Output the (X, Y) coordinate of the center of the cell containing the given text.  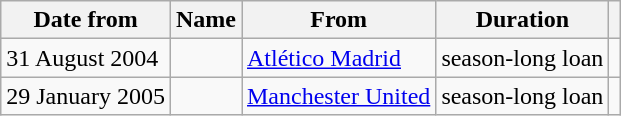
31 August 2004 (86, 58)
From (339, 20)
Date from (86, 20)
29 January 2005 (86, 96)
Name (206, 20)
Duration (522, 20)
Atlético Madrid (339, 58)
Manchester United (339, 96)
